From the cell containing the given text, extract its center point as [x, y] coordinate. 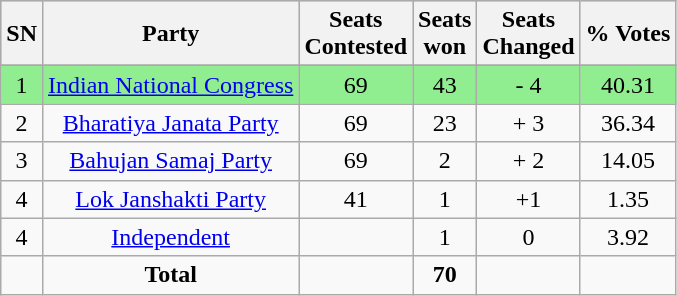
SeatsContested [356, 34]
Independent [170, 237]
3 [22, 161]
Seats Changed [528, 34]
- 4 [528, 85]
Party [170, 34]
41 [356, 199]
36.34 [628, 123]
14.05 [628, 161]
Bahujan Samaj Party [170, 161]
Indian National Congress [170, 85]
Total [170, 275]
3.92 [628, 237]
+ 2 [528, 161]
SN [22, 34]
% Votes [628, 34]
Lok Janshakti Party [170, 199]
43 [445, 85]
1.35 [628, 199]
0 [528, 237]
+1 [528, 199]
70 [445, 275]
40.31 [628, 85]
Bharatiya Janata Party [170, 123]
23 [445, 123]
Seatswon [445, 34]
+ 3 [528, 123]
